Output the [X, Y] coordinate of the center of the cell containing the given text.  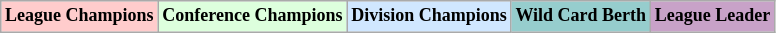
League Champions [80, 16]
Wild Card Berth [580, 16]
Division Champions [429, 16]
Conference Champions [252, 16]
League Leader [712, 16]
